Find where the given text appears and provide that cell's center as (x, y) coordinate. 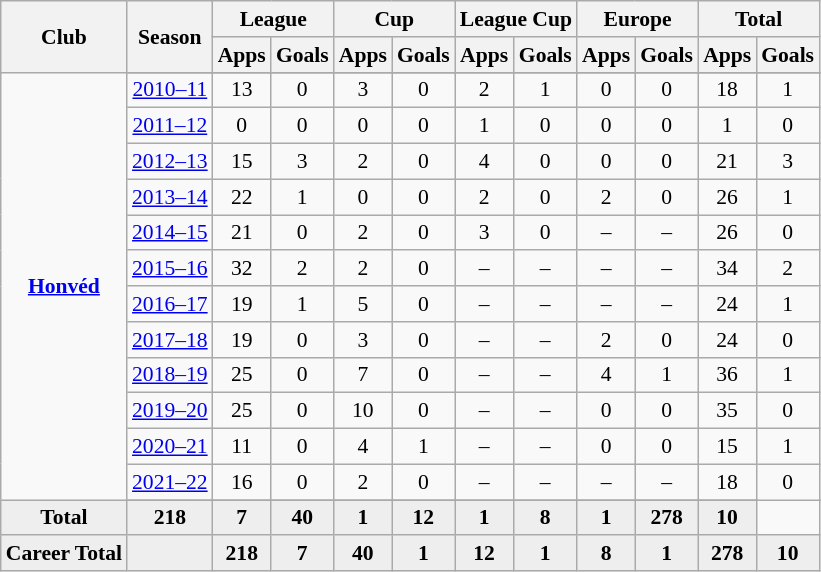
Cup (394, 19)
13 (242, 90)
36 (727, 375)
32 (242, 269)
2010–11 (170, 90)
League Cup (516, 19)
2018–19 (170, 375)
2015–16 (170, 269)
League (274, 19)
Season (170, 36)
2021–22 (170, 482)
Club (64, 36)
Europe (638, 19)
2013–14 (170, 197)
35 (727, 411)
2016–17 (170, 304)
2019–20 (170, 411)
22 (242, 197)
2020–21 (170, 447)
34 (727, 269)
11 (242, 447)
Honvéd (64, 286)
2011–12 (170, 126)
2017–18 (170, 340)
2012–13 (170, 162)
16 (242, 482)
5 (363, 304)
2014–15 (170, 233)
Career Total (64, 554)
